Identify which cell holds the provided text, then report its [x, y] central coordinate. 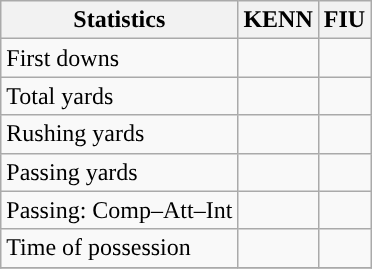
FIU [344, 20]
First downs [120, 58]
Time of possession [120, 248]
Passing yards [120, 172]
Rushing yards [120, 134]
Statistics [120, 20]
Passing: Comp–Att–Int [120, 210]
KENN [278, 20]
Total yards [120, 96]
